Capture the cell that displays the provided text and extract its (x, y) central coordinate. 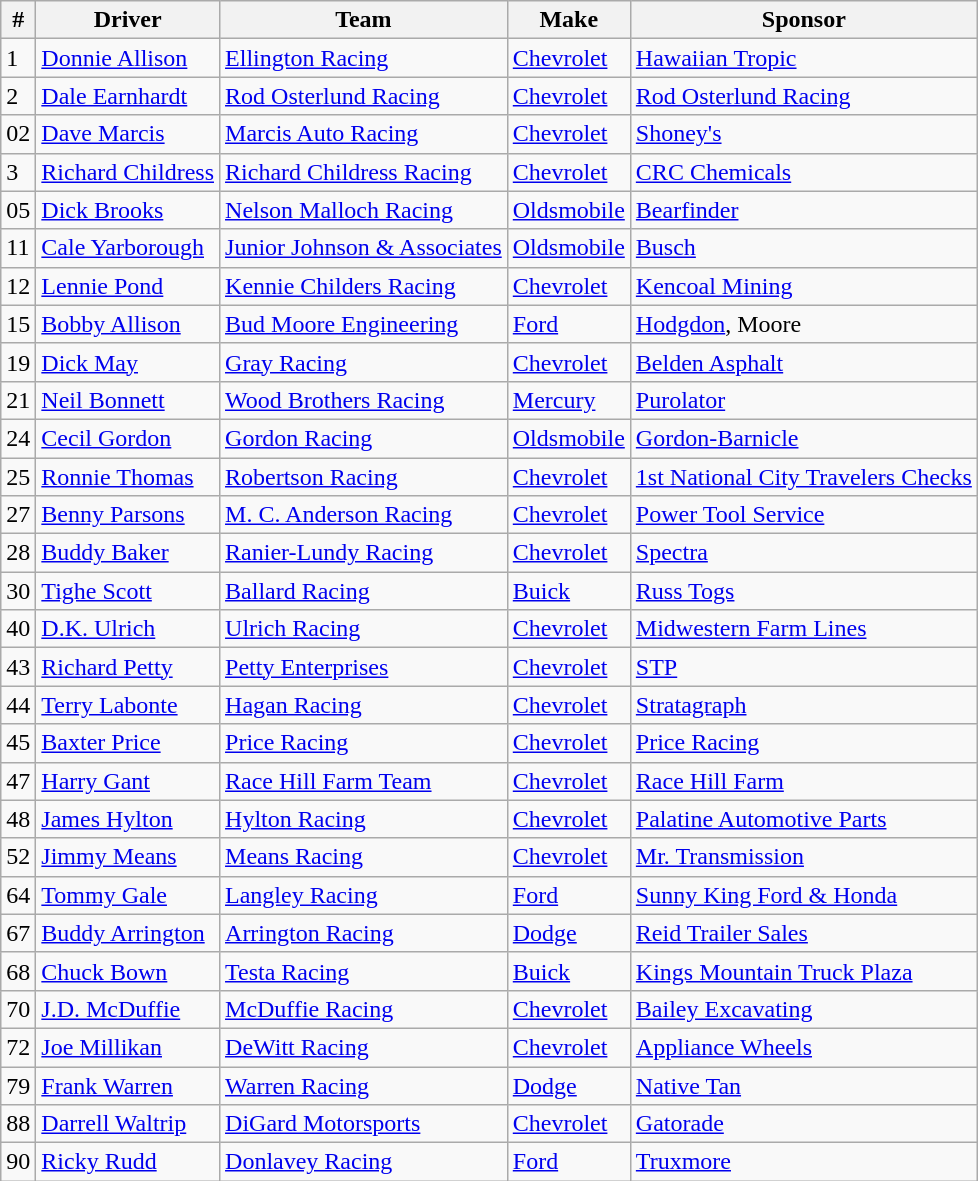
1 (18, 58)
Jimmy Means (128, 857)
48 (18, 819)
2 (18, 96)
Hodgdon, Moore (804, 324)
Frank Warren (128, 1085)
DiGard Motorsports (364, 1124)
Sponsor (804, 20)
Truxmore (804, 1162)
Junior Johnson & Associates (364, 248)
Robertson Racing (364, 477)
Marcis Auto Racing (364, 134)
Kings Mountain Truck Plaza (804, 971)
Power Tool Service (804, 515)
21 (18, 400)
88 (18, 1124)
James Hylton (128, 819)
19 (18, 362)
Busch (804, 248)
Mr. Transmission (804, 857)
12 (18, 286)
Ronnie Thomas (128, 477)
3 (18, 172)
STP (804, 667)
90 (18, 1162)
D.K. Ulrich (128, 629)
Gordon Racing (364, 438)
Cecil Gordon (128, 438)
Testa Racing (364, 971)
Race Hill Farm Team (364, 781)
Donlavey Racing (364, 1162)
Ranier-Lundy Racing (364, 553)
Dave Marcis (128, 134)
Driver (128, 20)
Tommy Gale (128, 895)
30 (18, 591)
44 (18, 705)
47 (18, 781)
Donnie Allison (128, 58)
Belden Asphalt (804, 362)
Lennie Pond (128, 286)
Terry Labonte (128, 705)
43 (18, 667)
CRC Chemicals (804, 172)
Means Racing (364, 857)
Buddy Arrington (128, 933)
Race Hill Farm (804, 781)
Wood Brothers Racing (364, 400)
Appliance Wheels (804, 1047)
Midwestern Farm Lines (804, 629)
Ricky Rudd (128, 1162)
J.D. McDuffie (128, 1009)
Hawaiian Tropic (804, 58)
Ballard Racing (364, 591)
Gray Racing (364, 362)
Hylton Racing (364, 819)
28 (18, 553)
Native Tan (804, 1085)
Kencoal Mining (804, 286)
McDuffie Racing (364, 1009)
Mercury (568, 400)
70 (18, 1009)
Dale Earnhardt (128, 96)
Gatorade (804, 1124)
24 (18, 438)
Bobby Allison (128, 324)
Joe Millikan (128, 1047)
15 (18, 324)
64 (18, 895)
Reid Trailer Sales (804, 933)
Palatine Automotive Parts (804, 819)
40 (18, 629)
Kennie Childers Racing (364, 286)
Bearfinder (804, 210)
# (18, 20)
11 (18, 248)
Spectra (804, 553)
Sunny King Ford & Honda (804, 895)
Richard Childress (128, 172)
Dick Brooks (128, 210)
Neil Bonnett (128, 400)
Tighe Scott (128, 591)
Darrell Waltrip (128, 1124)
02 (18, 134)
Harry Gant (128, 781)
Cale Yarborough (128, 248)
Richard Petty (128, 667)
Benny Parsons (128, 515)
68 (18, 971)
Arrington Racing (364, 933)
25 (18, 477)
Ellington Racing (364, 58)
45 (18, 743)
67 (18, 933)
Hagan Racing (364, 705)
Dick May (128, 362)
52 (18, 857)
Bud Moore Engineering (364, 324)
Langley Racing (364, 895)
72 (18, 1047)
Ulrich Racing (364, 629)
M. C. Anderson Racing (364, 515)
Petty Enterprises (364, 667)
Chuck Bown (128, 971)
Team (364, 20)
Purolator (804, 400)
1st National City Travelers Checks (804, 477)
Bailey Excavating (804, 1009)
Gordon-Barnicle (804, 438)
79 (18, 1085)
Make (568, 20)
Warren Racing (364, 1085)
Richard Childress Racing (364, 172)
Stratagraph (804, 705)
Shoney's (804, 134)
Baxter Price (128, 743)
Nelson Malloch Racing (364, 210)
Buddy Baker (128, 553)
05 (18, 210)
Russ Togs (804, 591)
DeWitt Racing (364, 1047)
27 (18, 515)
